Extract the [x, y] coordinate from the center of the cell holding the provided text.  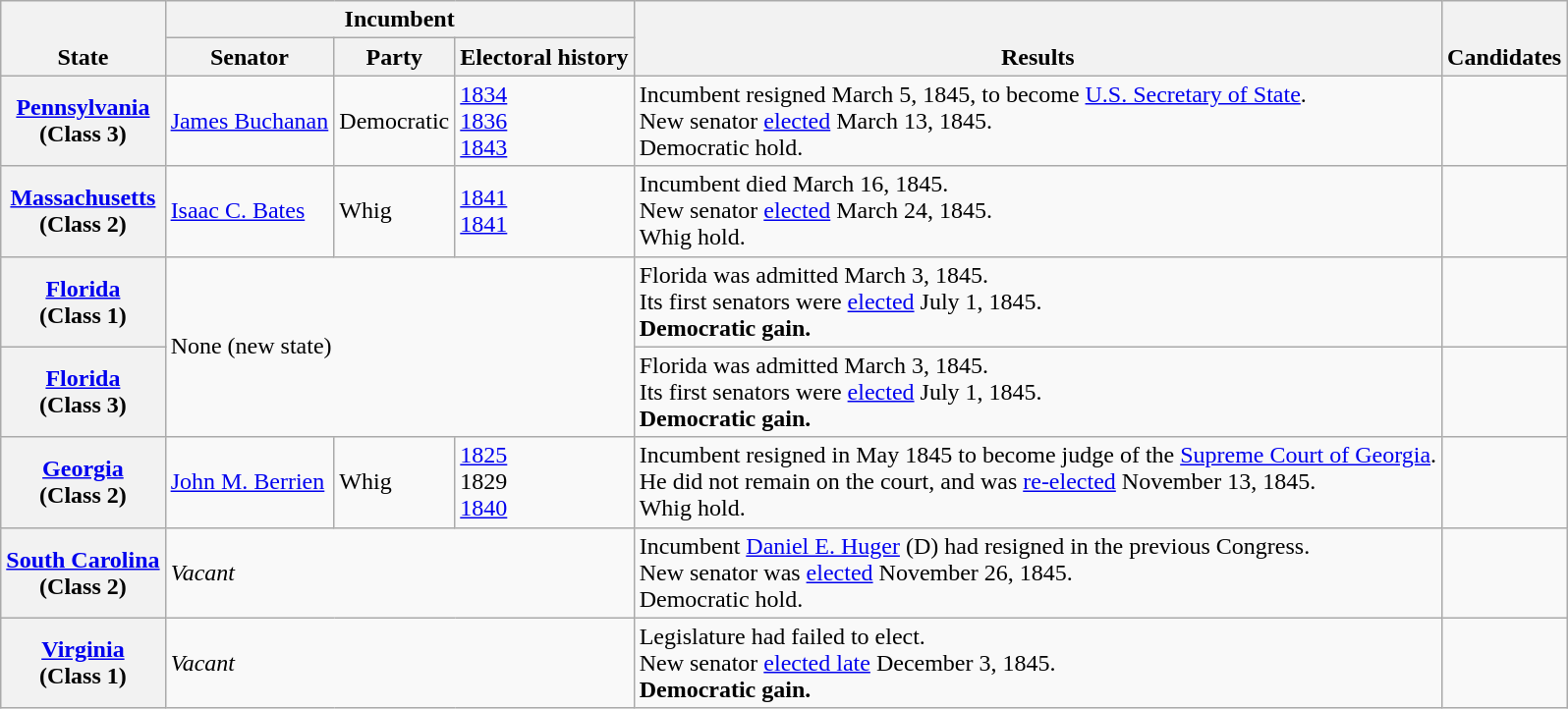
State [83, 38]
Virginia(Class 1) [83, 663]
1834 18361843 [544, 121]
Senator [250, 57]
Georgia(Class 2) [83, 482]
Electoral history [544, 57]
None (new state) [399, 347]
John M. Berrien [250, 482]
Massachusetts(Class 2) [83, 211]
Incumbent died March 16, 1845.New senator elected March 24, 1845.Whig hold. [1037, 211]
Pennsylvania(Class 3) [83, 121]
Incumbent resigned March 5, 1845, to become U.S. Secretary of State.New senator elected March 13, 1845.Democratic hold. [1037, 121]
Party [395, 57]
Incumbent Daniel E. Huger (D) had resigned in the previous Congress.New senator was elected November 26, 1845.Democratic hold. [1037, 573]
1841 1841 [544, 211]
Isaac C. Bates [250, 211]
Incumbent [399, 20]
Florida(Class 3) [83, 392]
Legislature had failed to elect.New senator elected late December 3, 1845.Democratic gain. [1037, 663]
Democratic [395, 121]
18251829 1840 [544, 482]
Results [1037, 38]
South Carolina(Class 2) [83, 573]
Candidates [1505, 38]
James Buchanan [250, 121]
Florida(Class 1) [83, 301]
